Detect which cell encompasses the target text, then output its (X, Y) center coordinate. 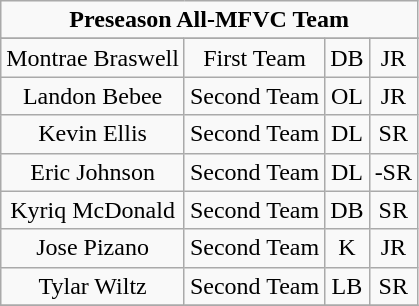
-SR (393, 172)
Montrae Braswell (93, 58)
OL (347, 96)
Jose Pizano (93, 248)
LB (347, 286)
K (347, 248)
Preseason All-MFVC Team (210, 20)
Tylar Wiltz (93, 286)
Eric Johnson (93, 172)
Kyriq McDonald (93, 210)
Landon Bebee (93, 96)
Kevin Ellis (93, 134)
First Team (254, 58)
